Search for the cell housing the specified text and yield its [x, y] center coordinate. 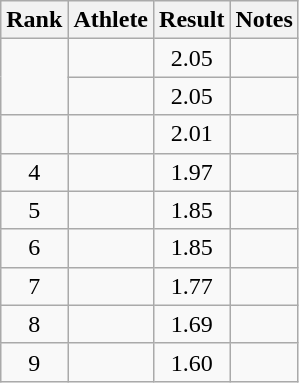
7 [34, 286]
Athlete [111, 20]
1.69 [192, 324]
1.97 [192, 172]
2.01 [192, 134]
1.77 [192, 286]
Result [192, 20]
6 [34, 248]
1.60 [192, 362]
5 [34, 210]
Rank [34, 20]
8 [34, 324]
Notes [264, 20]
9 [34, 362]
4 [34, 172]
